For the text-containing cell, return its midpoint in [X, Y] coordinate format. 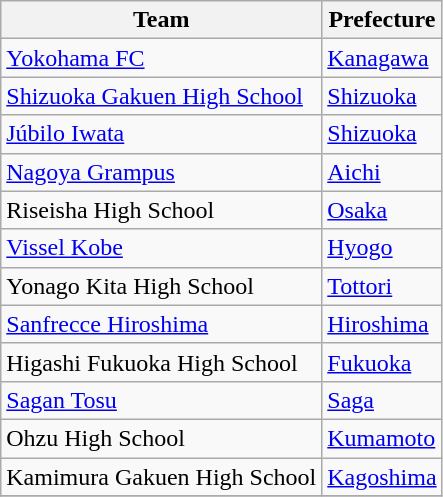
Osaka [382, 210]
Yokohama FC [162, 58]
Fukuoka [382, 362]
Vissel Kobe [162, 248]
Kagoshima [382, 477]
Ohzu High School [162, 438]
Sanfrecce Hiroshima [162, 324]
Hiroshima [382, 324]
Sagan Tosu [162, 400]
Riseisha High School [162, 210]
Team [162, 20]
Hyogo [382, 248]
Kumamoto [382, 438]
Nagoya Grampus [162, 172]
Saga [382, 400]
Prefecture [382, 20]
Kamimura Gakuen High School [162, 477]
Kanagawa [382, 58]
Shizuoka Gakuen High School [162, 96]
Aichi [382, 172]
Tottori [382, 286]
Yonago Kita High School [162, 286]
Júbilo Iwata [162, 134]
Higashi Fukuoka High School [162, 362]
